Find where the given text appears and provide that cell's center as (X, Y) coordinate. 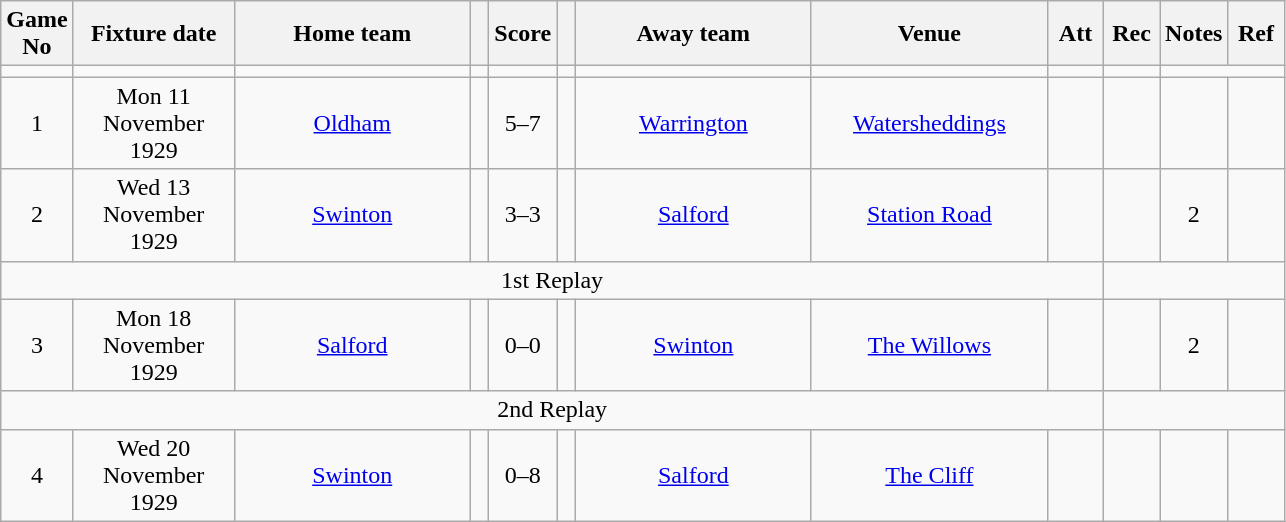
Game No (37, 34)
Score (523, 34)
Watersheddings (929, 123)
Notes (1194, 34)
Warrington (693, 123)
Mon 18 November 1929 (154, 345)
3–3 (523, 215)
0–0 (523, 345)
Station Road (929, 215)
0–8 (523, 475)
Wed 13 November 1929 (154, 215)
Wed 20 November 1929 (154, 475)
2nd Replay (552, 410)
Rec (1132, 34)
Venue (929, 34)
5–7 (523, 123)
1st Replay (552, 280)
Ref (1256, 34)
Mon 11 November 1929 (154, 123)
Home team (352, 34)
The Cliff (929, 475)
Fixture date (154, 34)
Att (1075, 34)
The Willows (929, 345)
Away team (693, 34)
1 (37, 123)
4 (37, 475)
3 (37, 345)
Oldham (352, 123)
